Detect which cell encompasses the target text, then output its [X, Y] center coordinate. 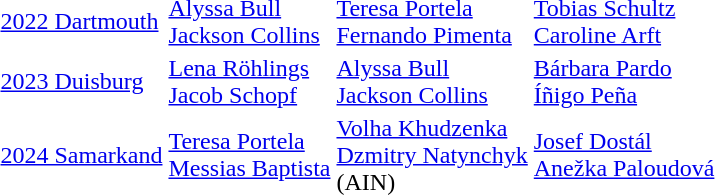
Alyssa BullJackson Collins [432, 82]
Lena RöhlingsJacob Schopf [250, 82]
